Provide the [x, y] coordinate of the cell's center where the given text is located.  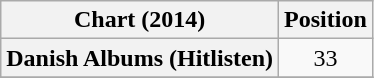
Chart (2014) [140, 20]
Danish Albums (Hitlisten) [140, 58]
33 [326, 58]
Position [326, 20]
